Capture the cell that displays the provided text and extract its [X, Y] central coordinate. 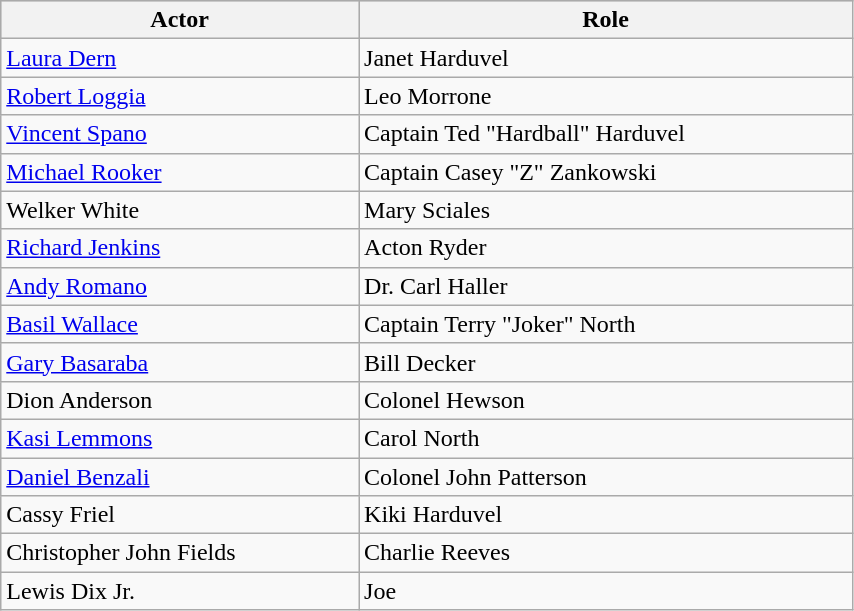
Michael Rooker [180, 172]
Mary Sciales [606, 210]
Captain Casey "Z" Zankowski [606, 172]
Carol North [606, 438]
Dion Anderson [180, 400]
Andy Romano [180, 286]
Captain Ted "Hardball" Harduvel [606, 134]
Kiki Harduvel [606, 515]
Colonel John Patterson [606, 477]
Daniel Benzali [180, 477]
Christopher John Fields [180, 553]
Acton Ryder [606, 248]
Joe [606, 591]
Leo Morrone [606, 96]
Kasi Lemmons [180, 438]
Lewis Dix Jr. [180, 591]
Robert Loggia [180, 96]
Cassy Friel [180, 515]
Welker White [180, 210]
Role [606, 20]
Richard Jenkins [180, 248]
Janet Harduvel [606, 58]
Dr. Carl Haller [606, 286]
Gary Basaraba [180, 362]
Laura Dern [180, 58]
Vincent Spano [180, 134]
Basil Wallace [180, 324]
Actor [180, 20]
Bill Decker [606, 362]
Colonel Hewson [606, 400]
Charlie Reeves [606, 553]
Captain Terry "Joker" North [606, 324]
